Determine the (x, y) coordinate at the center of the cell enclosing the given text.  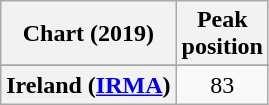
Peakposition (222, 34)
Chart (2019) (88, 34)
83 (222, 85)
Ireland (IRMA) (88, 85)
